Return the [x, y] coordinate for the center point of the cell that contains the specified text.  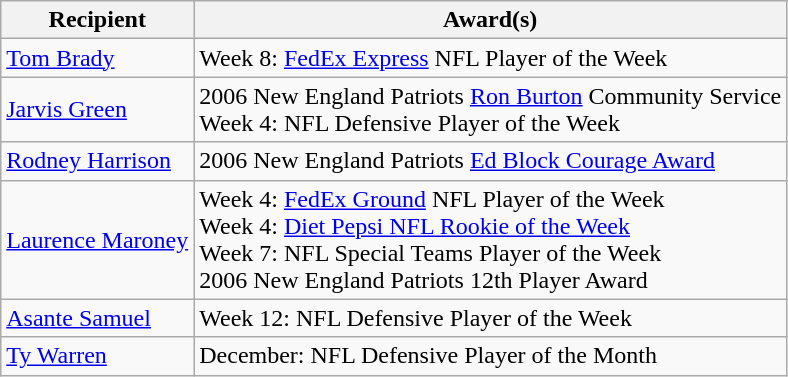
Week 8: FedEx Express NFL Player of the Week [490, 58]
Award(s) [490, 20]
Recipient [98, 20]
Ty Warren [98, 356]
Tom Brady [98, 58]
Rodney Harrison [98, 161]
2006 New England Patriots Ron Burton Community ServiceWeek 4: NFL Defensive Player of the Week [490, 110]
December: NFL Defensive Player of the Month [490, 356]
2006 New England Patriots Ed Block Courage Award [490, 161]
Asante Samuel [98, 318]
Jarvis Green [98, 110]
Laurence Maroney [98, 240]
Week 12: NFL Defensive Player of the Week [490, 318]
